Output the [X, Y] coordinate of the center of the cell containing the given text.  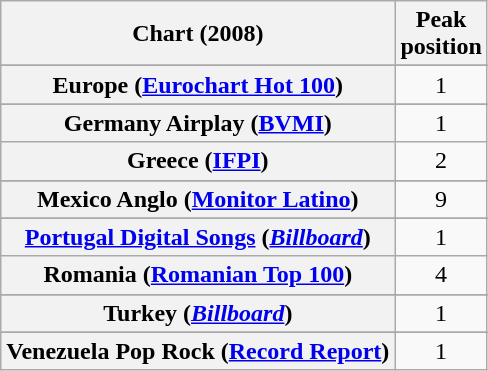
Mexico Anglo (Monitor Latino) [198, 199]
Venezuela Pop Rock (Record Report) [198, 351]
4 [441, 275]
Germany Airplay (BVMI) [198, 123]
Romania (Romanian Top 100) [198, 275]
Europe (Eurochart Hot 100) [198, 85]
Portugal Digital Songs (Billboard) [198, 237]
2 [441, 161]
Greece (IFPI) [198, 161]
Chart (2008) [198, 34]
Turkey (Billboard) [198, 313]
9 [441, 199]
Peakposition [441, 34]
